Return the (x, y) coordinate for the center point of the cell that contains the specified text.  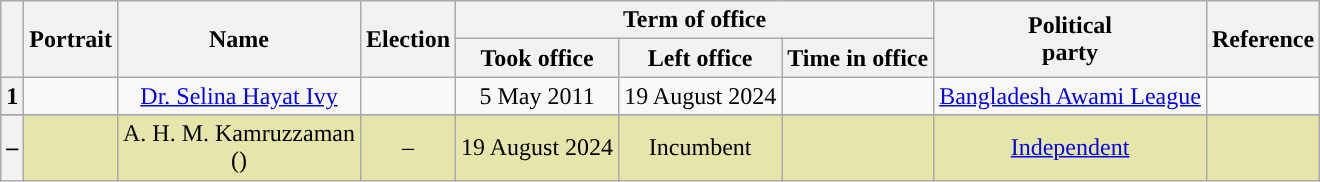
Bangladesh Awami League (1070, 96)
5 May 2011 (538, 96)
Independent (1070, 148)
Incumbent (700, 148)
Left office (700, 58)
Term of office (695, 20)
Political party (1070, 39)
1 (12, 96)
A. H. M. Kamruzzaman() (238, 148)
Name (238, 39)
Time in office (858, 58)
Portrait (71, 39)
Election (408, 39)
Took office (538, 58)
Reference (1262, 39)
Dr. Selina Hayat Ivy (238, 96)
